Detect which cell encompasses the target text, then output its [X, Y] center coordinate. 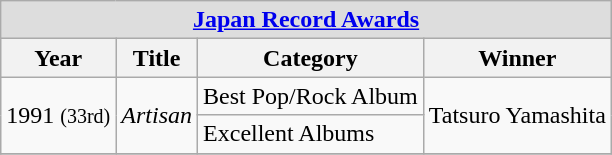
Tatsuro Yamashita [517, 115]
Year [58, 58]
Best Pop/Rock Album [311, 96]
Category [311, 58]
Title [157, 58]
Winner [517, 58]
Artisan [157, 115]
Japan Record Awards [306, 20]
Excellent Albums [311, 134]
1991 (33rd) [58, 115]
